From the cell containing the given text, extract its center point as (x, y) coordinate. 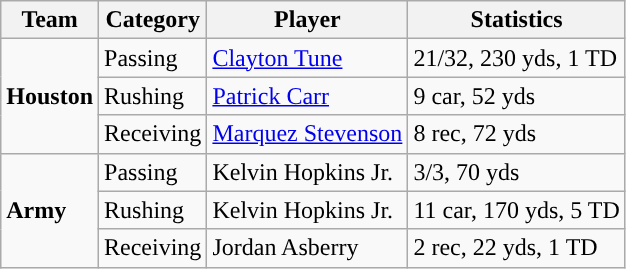
Team (50, 20)
11 car, 170 yds, 5 TD (516, 210)
21/32, 230 yds, 1 TD (516, 58)
8 rec, 72 yds (516, 134)
Patrick Carr (308, 96)
Category (153, 20)
Player (308, 20)
2 rec, 22 yds, 1 TD (516, 248)
Jordan Asberry (308, 248)
9 car, 52 yds (516, 96)
Marquez Stevenson (308, 134)
3/3, 70 yds (516, 172)
Houston (50, 96)
Clayton Tune (308, 58)
Statistics (516, 20)
Army (50, 210)
